Return (x, y) of the center of cell containing provided text 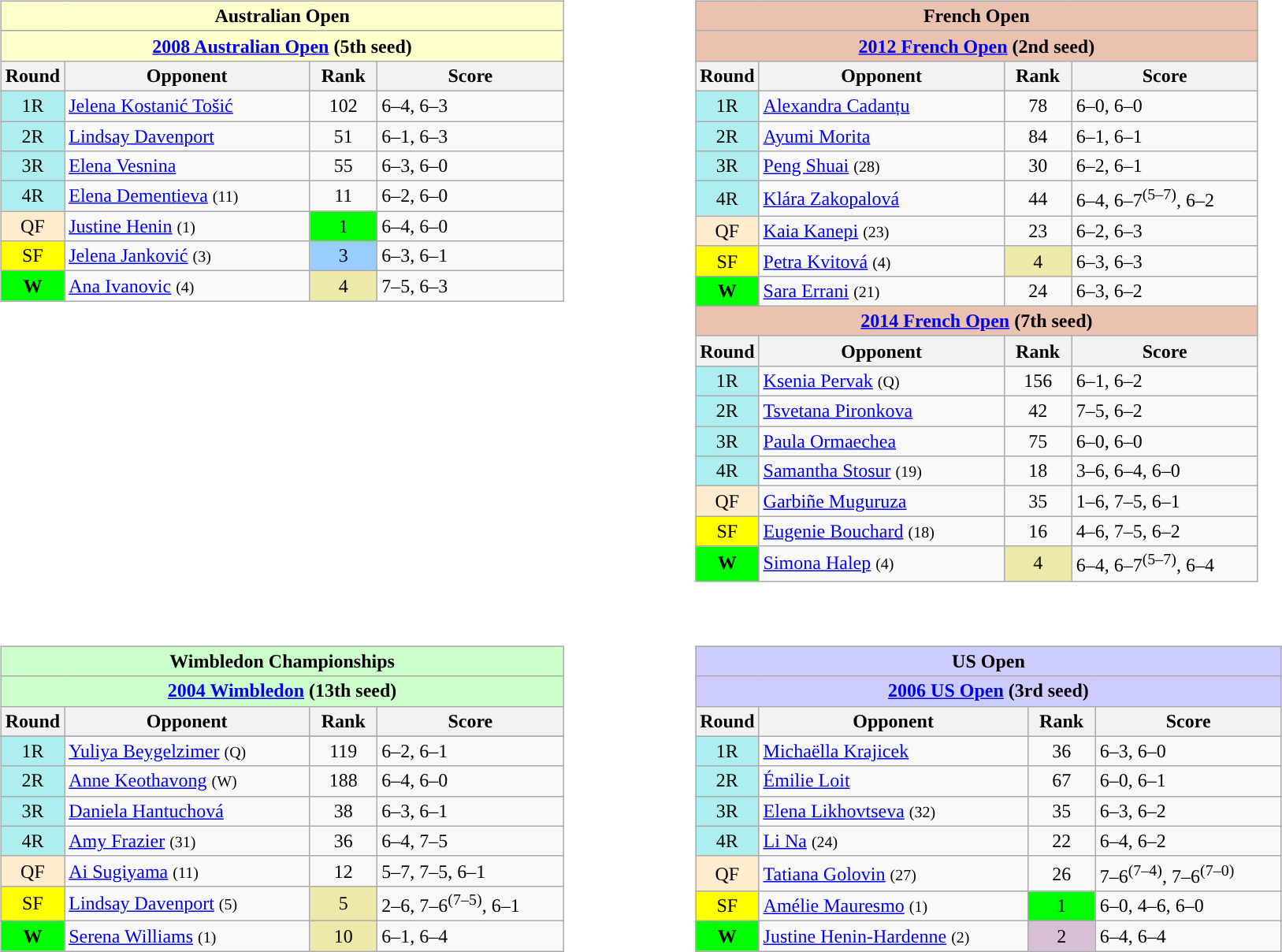
38 (344, 811)
2006 US Open (3rd seed) (989, 691)
Peng Shuai (28) (881, 166)
51 (344, 136)
Australian Open (282, 16)
156 (1038, 381)
6–4, 6–2 (1188, 841)
2008 Australian Open (5th seed) (282, 46)
Elena Dementieva (11) (188, 196)
6–1, 6–3 (470, 136)
6–1, 6–2 (1165, 381)
Ksenia Pervak (Q) (881, 381)
6–4, 6–4 (1188, 936)
Ai Sugiyama (11) (188, 871)
6–3, 6–3 (1165, 261)
Li Na (24) (894, 841)
10 (344, 936)
6–4, 6–3 (470, 106)
Sara Errani (21) (881, 291)
Tatiana Golovin (27) (894, 873)
Émilie Loit (894, 781)
7–6(7–4), 7–6(7–0) (1188, 873)
12 (344, 871)
Klára Zakopalová (881, 199)
2012 French Open (2nd seed) (977, 46)
55 (344, 166)
75 (1038, 441)
2–6, 7–6(7–5), 6–1 (470, 903)
2014 French Open (7th seed) (977, 321)
2004 Wimbledon (13th seed) (282, 691)
7–5, 6–3 (470, 286)
US Open (989, 661)
84 (1038, 136)
4–6, 7–5, 6–2 (1165, 531)
6–4, 6–7(5–7), 6–4 (1165, 564)
Anne Keothavong (W) (188, 781)
Jelena Kostanić Tošić (188, 106)
Justine Henin (1) (188, 226)
3 (344, 256)
Garbiñe Muguruza (881, 501)
Amy Frazier (31) (188, 841)
2 (1061, 936)
22 (1061, 841)
42 (1038, 411)
Wimbledon Championships (282, 661)
Yuliya Beygelzimer (Q) (188, 751)
Eugenie Bouchard (18) (881, 531)
6–4, 6–7(5–7), 6–2 (1165, 199)
Petra Kvitová (4) (881, 261)
6–2, 6–3 (1165, 231)
6–1, 6–4 (470, 936)
102 (344, 106)
Alexandra Cadanțu (881, 106)
11 (344, 196)
6–0, 4–6, 6–0 (1188, 906)
Kaia Kanepi (23) (881, 231)
Amélie Mauresmo (1) (894, 906)
6–0, 6–1 (1188, 781)
7–5, 6–2 (1165, 411)
Elena Vesnina (188, 166)
Samantha Stosur (19) (881, 471)
23 (1038, 231)
6–2, 6–0 (470, 196)
French Open (977, 16)
30 (1038, 166)
Ana Ivanovic (4) (188, 286)
3–6, 6–4, 6–0 (1165, 471)
5–7, 7–5, 6–1 (470, 871)
67 (1061, 781)
Michaëlla Krajicek (894, 751)
6–4, 7–5 (470, 841)
16 (1038, 531)
24 (1038, 291)
Serena Williams (1) (188, 936)
188 (344, 781)
6–1, 6–1 (1165, 136)
Tsvetana Pironkova (881, 411)
Ayumi Morita (881, 136)
26 (1061, 873)
Lindsay Davenport (188, 136)
44 (1038, 199)
18 (1038, 471)
119 (344, 751)
Daniela Hantuchová (188, 811)
Paula Ormaechea (881, 441)
Simona Halep (4) (881, 564)
5 (344, 903)
Jelena Janković (3) (188, 256)
1–6, 7–5, 6–1 (1165, 501)
Elena Likhovtseva (32) (894, 811)
Justine Henin-Hardenne (2) (894, 936)
Lindsay Davenport (5) (188, 903)
78 (1038, 106)
